Return (X, Y) of the center of cell containing provided text 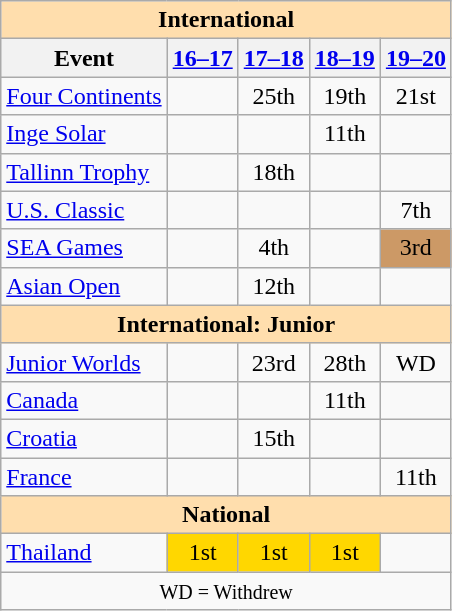
Canada (84, 400)
21st (416, 96)
National (226, 515)
18th (274, 172)
SEA Games (84, 248)
16–17 (202, 58)
25th (274, 96)
Tallinn Trophy (84, 172)
18–19 (344, 58)
3rd (416, 248)
Thailand (84, 553)
WD = Withdrew (226, 591)
U.S. Classic (84, 210)
19th (344, 96)
7th (416, 210)
4th (274, 248)
Four Continents (84, 96)
International (226, 20)
Croatia (84, 438)
23rd (274, 362)
28th (344, 362)
Asian Open (84, 286)
WD (416, 362)
International: Junior (226, 324)
Event (84, 58)
12th (274, 286)
17–18 (274, 58)
France (84, 477)
19–20 (416, 58)
Inge Solar (84, 134)
Junior Worlds (84, 362)
15th (274, 438)
